Detect which cell encompasses the target text, then output its (X, Y) center coordinate. 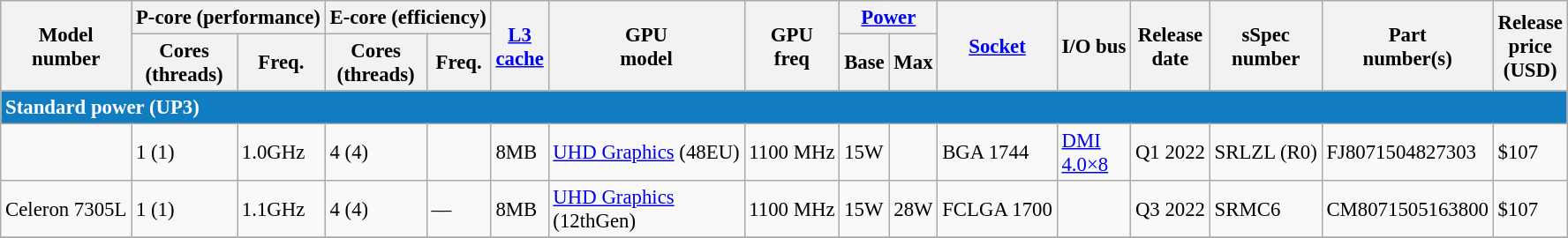
FJ8071504827303 (1407, 153)
Max (913, 63)
FCLGA 1700 (998, 210)
BGA 1744 (998, 153)
1.1GHz (282, 210)
Base (864, 63)
CM8071505163800 (1407, 210)
Socket (998, 46)
sSpecnumber (1266, 46)
E-core (efficiency) (408, 18)
DMI 4.0×8 (1093, 153)
GPUmodel (646, 46)
1.0GHz (282, 153)
I/O bus (1093, 46)
— (459, 210)
Standard power (UP3) (784, 108)
Q3 2022 (1171, 210)
Releaseprice (USD) (1530, 46)
28W (913, 210)
GPUfreq (792, 46)
Power (888, 18)
UHD Graphics (48EU) (646, 153)
SRMC6 (1266, 210)
Q1 2022 (1171, 153)
L3cache (519, 46)
UHD Graphics (12thGen) (646, 210)
Partnumber(s) (1407, 46)
Releasedate (1171, 46)
Modelnumber (66, 46)
P-core (performance) (229, 18)
SRLZL (R0) (1266, 153)
Celeron 7305L (66, 210)
